For the text-containing cell, return its midpoint in (x, y) coordinate format. 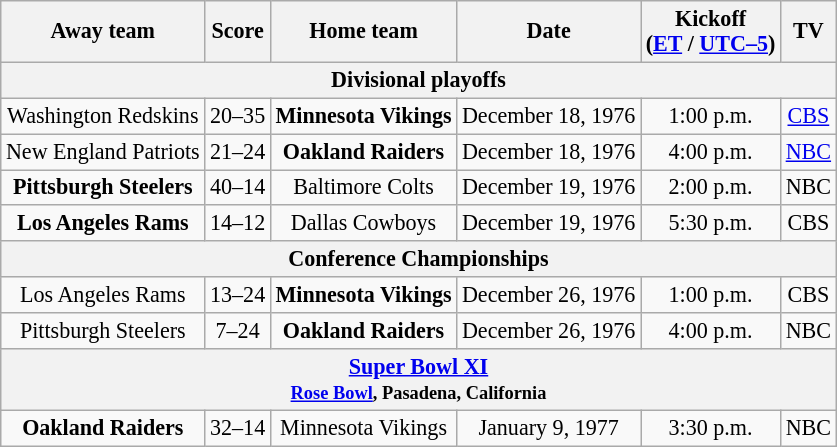
Divisional playoffs (418, 80)
Super Bowl XIRose Bowl, Pasadena, California (418, 378)
40–14 (238, 187)
Dallas Cowboys (363, 223)
2:00 p.m. (711, 187)
Baltimore Colts (363, 187)
Washington Redskins (103, 116)
Home team (363, 30)
14–12 (238, 223)
January 9, 1977 (549, 428)
Date (549, 30)
Away team (103, 30)
Conference Championships (418, 259)
3:30 p.m. (711, 428)
Score (238, 30)
New England Patriots (103, 151)
TV (809, 30)
Kickoff(ET / UTC–5) (711, 30)
32–14 (238, 428)
20–35 (238, 116)
5:30 p.m. (711, 223)
13–24 (238, 295)
7–24 (238, 330)
21–24 (238, 151)
